For the text-containing cell, return its midpoint in (x, y) coordinate format. 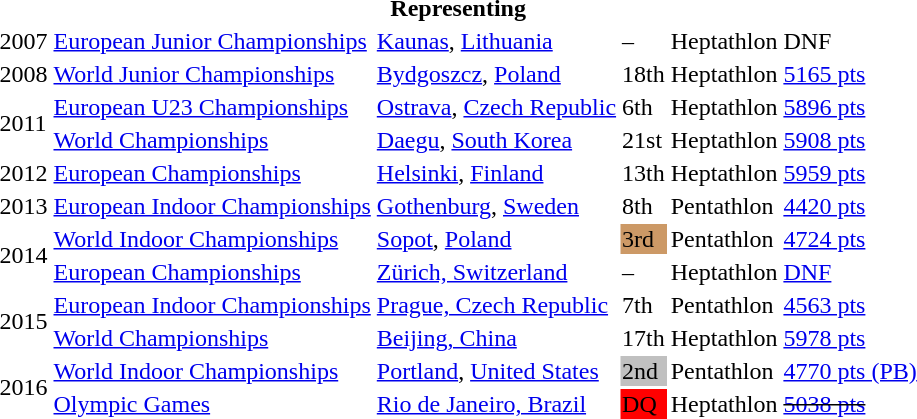
European Junior Championships (212, 41)
6th (644, 107)
Rio de Janeiro, Brazil (496, 404)
8th (644, 206)
Prague, Czech Republic (496, 305)
Helsinki, Finland (496, 173)
18th (644, 74)
Sopot, Poland (496, 239)
Olympic Games (212, 404)
Ostrava, Czech Republic (496, 107)
Portland, United States (496, 371)
2nd (644, 371)
DQ (644, 404)
7th (644, 305)
13th (644, 173)
21st (644, 140)
17th (644, 338)
European U23 Championships (212, 107)
Gothenburg, Sweden (496, 206)
Beijing, China (496, 338)
3rd (644, 239)
Zürich, Switzerland (496, 272)
Daegu, South Korea (496, 140)
Kaunas, Lithuania (496, 41)
World Junior Championships (212, 74)
Bydgoszcz, Poland (496, 74)
